Output the [X, Y] coordinate of the center of the cell containing the given text.  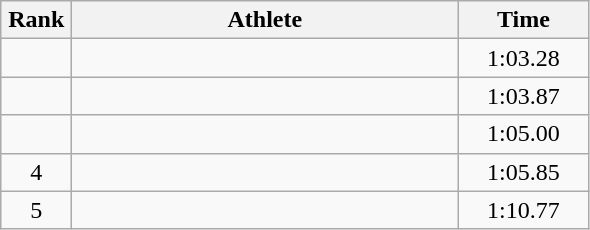
1:05.85 [524, 172]
Athlete [265, 20]
1:10.77 [524, 210]
5 [36, 210]
1:05.00 [524, 134]
1:03.28 [524, 58]
Time [524, 20]
4 [36, 172]
Rank [36, 20]
1:03.87 [524, 96]
